Return the [X, Y] coordinate for the center point of the cell that contains the specified text.  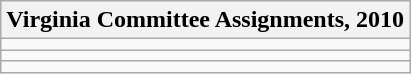
Virginia Committee Assignments, 2010 [206, 20]
